Capture the cell that displays the provided text and extract its [x, y] central coordinate. 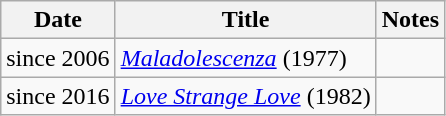
Date [58, 20]
since 2006 [58, 58]
Notes [410, 20]
Title [246, 20]
Maladolescenza (1977) [246, 58]
Love Strange Love (1982) [246, 96]
since 2016 [58, 96]
